Return the [x, y] coordinate for the center point of the cell that contains the specified text.  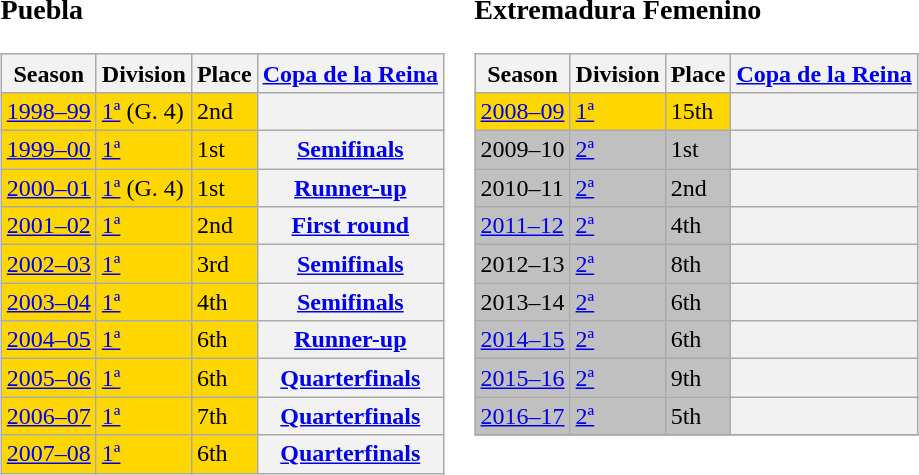
15th [698, 111]
1999–00 [48, 150]
5th [698, 416]
2009–10 [522, 150]
2006–07 [48, 416]
2008–09 [522, 111]
2003–04 [48, 302]
9th [698, 378]
2015–16 [522, 378]
2000–01 [48, 188]
1998–99 [48, 111]
2013–14 [522, 302]
2010–11 [522, 188]
2012–13 [522, 264]
8th [698, 264]
2011–12 [522, 226]
2016–17 [522, 416]
3rd [224, 264]
2014–15 [522, 340]
7th [224, 416]
2004–05 [48, 340]
First round [350, 226]
2005–06 [48, 378]
2007–08 [48, 454]
2002–03 [48, 264]
2001–02 [48, 226]
